Find where the given text appears and provide that cell's center as (x, y) coordinate. 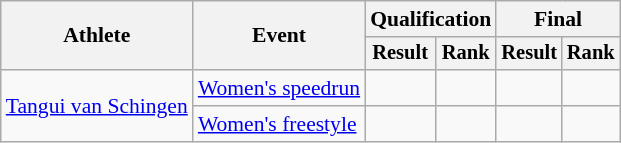
Women's freestyle (279, 124)
Event (279, 36)
Final (558, 19)
Qualification (430, 19)
Tangui van Schingen (97, 106)
Women's speedrun (279, 88)
Athlete (97, 36)
